Pinpoint the cell where the given text exists, returning its (X, Y) midpoint coordinate. 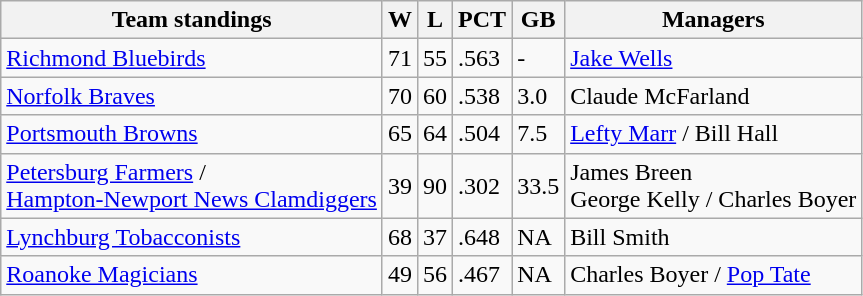
Lefty Marr / Bill Hall (714, 134)
7.5 (538, 134)
60 (434, 96)
49 (400, 275)
.563 (482, 58)
Lynchburg Tobacconists (192, 237)
.504 (482, 134)
Richmond Bluebirds (192, 58)
64 (434, 134)
90 (434, 186)
GB (538, 20)
Portsmouth Browns (192, 134)
.648 (482, 237)
Petersburg Farmers / Hampton-Newport News Clamdiggers (192, 186)
.538 (482, 96)
Claude McFarland (714, 96)
33.5 (538, 186)
PCT (482, 20)
Bill Smith (714, 237)
James Breen George Kelly / Charles Boyer (714, 186)
Charles Boyer / Pop Tate (714, 275)
56 (434, 275)
71 (400, 58)
Roanoke Magicians (192, 275)
.302 (482, 186)
68 (400, 237)
Norfolk Braves (192, 96)
55 (434, 58)
L (434, 20)
65 (400, 134)
W (400, 20)
Team standings (192, 20)
70 (400, 96)
Jake Wells (714, 58)
3.0 (538, 96)
.467 (482, 275)
- (538, 58)
39 (400, 186)
37 (434, 237)
Managers (714, 20)
